From the cell containing the given text, extract its center point as [X, Y] coordinate. 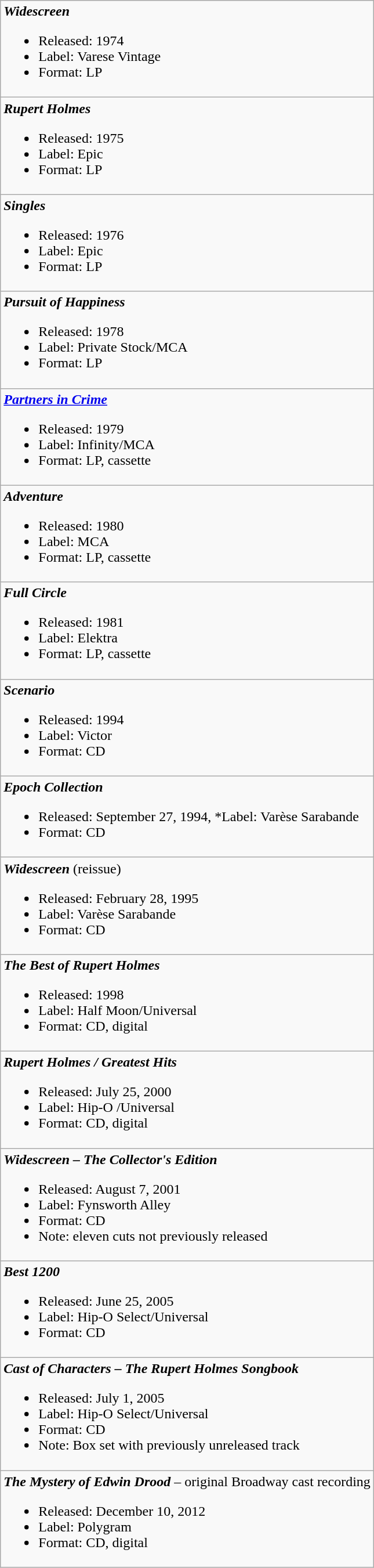
Best 1200Released: June 25, 2005Label: Hip-O Select/UniversalFormat: CD [187, 1309]
Partners in CrimeReleased: 1979Label: Infinity/MCAFormat: LP, cassette [187, 436]
AdventureReleased: 1980Label: MCAFormat: LP, cassette [187, 534]
The Mystery of Edwin Drood – original Broadway cast recordingReleased: December 10, 2012Label: PolygramFormat: CD, digital [187, 1519]
Pursuit of HappinessReleased: 1978Label: Private Stock/MCAFormat: LP [187, 340]
ScenarioReleased: 1994Label: VictorFormat: CD [187, 728]
Widescreen – The Collector's EditionReleased: August 7, 2001Label: Fynsworth AlleyFormat: CDNote: eleven cuts not previously released [187, 1204]
The Best of Rupert HolmesReleased: 1998Label: Half Moon/UniversalFormat: CD, digital [187, 1003]
WidescreenReleased: 1974Label: Varese VintageFormat: LP [187, 49]
Rupert Holmes / Greatest HitsReleased: July 25, 2000Label: Hip-O /UniversalFormat: CD, digital [187, 1099]
Full CircleReleased: 1981Label: ElektraFormat: LP, cassette [187, 630]
Rupert HolmesReleased: 1975Label: EpicFormat: LP [187, 146]
Widescreen (reissue)Released: February 28, 1995Label: Varèse SarabandeFormat: CD [187, 905]
Epoch CollectionReleased: September 27, 1994, *Label: Varèse SarabandeFormat: CD [187, 816]
SinglesReleased: 1976Label: EpicFormat: LP [187, 243]
